Find where the given text appears and provide that cell's center as [x, y] coordinate. 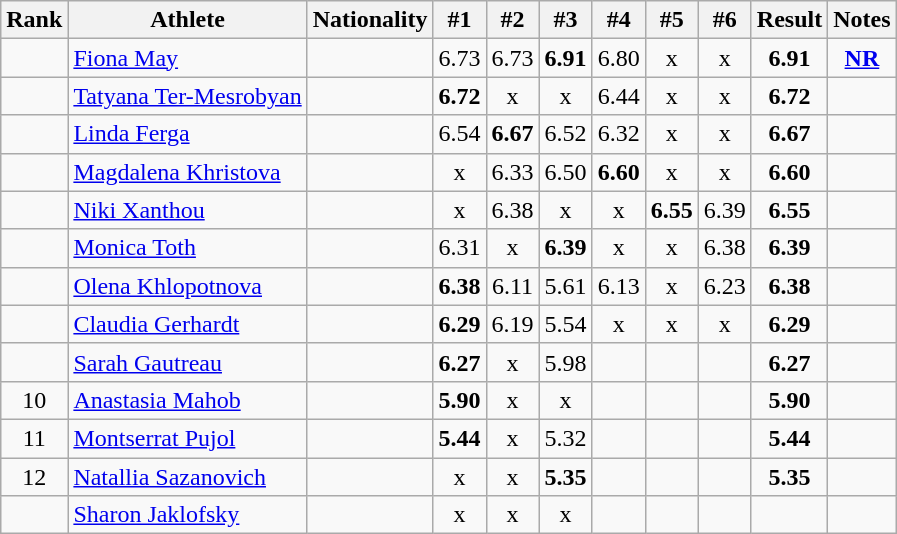
6.11 [512, 286]
Athlete [188, 20]
Montserrat Pujol [188, 438]
6.19 [512, 324]
12 [34, 477]
6.44 [618, 96]
Olena Khlopotnova [188, 286]
#4 [618, 20]
6.52 [566, 134]
Monica Toth [188, 248]
#3 [566, 20]
6.33 [512, 172]
5.54 [566, 324]
11 [34, 438]
Nationality [370, 20]
Fiona May [188, 58]
Claudia Gerhardt [188, 324]
Tatyana Ter-Mesrobyan [188, 96]
Rank [34, 20]
#6 [724, 20]
Magdalena Khristova [188, 172]
6.13 [618, 286]
10 [34, 400]
Niki Xanthou [188, 210]
#1 [460, 20]
6.32 [618, 134]
Linda Ferga [188, 134]
Anastasia Mahob [188, 400]
Result [789, 20]
6.80 [618, 58]
5.61 [566, 286]
6.31 [460, 248]
6.23 [724, 286]
#5 [672, 20]
Sarah Gautreau [188, 362]
Natallia Sazanovich [188, 477]
5.98 [566, 362]
6.54 [460, 134]
Sharon Jaklofsky [188, 515]
Notes [862, 20]
NR [862, 58]
6.50 [566, 172]
5.32 [566, 438]
#2 [512, 20]
